Identify which cell holds the provided text, then report its (X, Y) central coordinate. 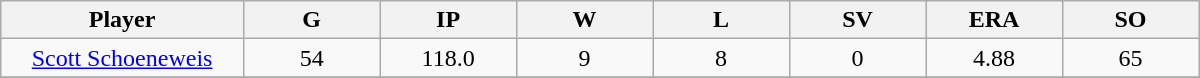
Scott Schoeneweis (122, 58)
ERA (994, 20)
W (584, 20)
9 (584, 58)
4.88 (994, 58)
0 (857, 58)
54 (311, 58)
L (721, 20)
G (311, 20)
Player (122, 20)
IP (448, 20)
SO (1130, 20)
SV (857, 20)
118.0 (448, 58)
65 (1130, 58)
8 (721, 58)
